Search for the cell housing the specified text and yield its (X, Y) center coordinate. 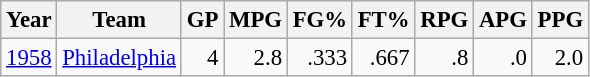
Team (119, 20)
4 (202, 58)
PPG (560, 20)
FT% (384, 20)
.333 (320, 58)
MPG (256, 20)
GP (202, 20)
APG (504, 20)
2.0 (560, 58)
2.8 (256, 58)
.0 (504, 58)
RPG (444, 20)
.8 (444, 58)
FG% (320, 20)
.667 (384, 58)
1958 (29, 58)
Philadelphia (119, 58)
Year (29, 20)
